Locate the cell with the specified text and output its [X, Y] center coordinate. 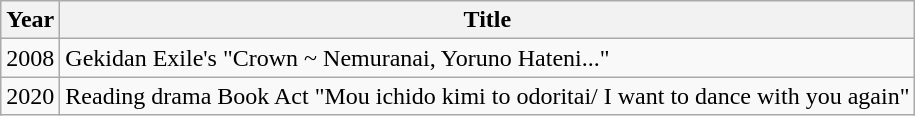
Gekidan Exile's "Crown ~ Nemuranai, Yoruno Hateni..." [488, 58]
2008 [30, 58]
2020 [30, 96]
Title [488, 20]
Reading drama Book Act "Mou ichido kimi to odoritai/ I want to dance with you again" [488, 96]
Year [30, 20]
